Locate the cell with the specified text and output its (X, Y) center coordinate. 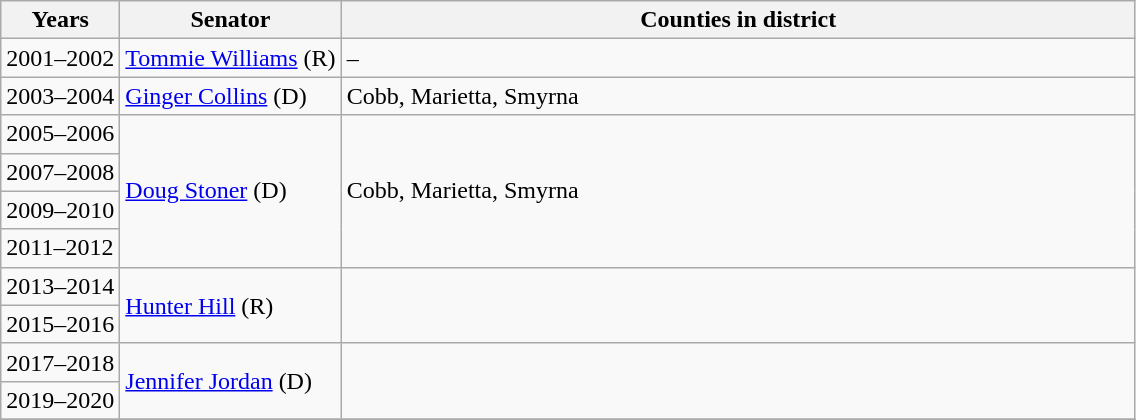
Years (60, 20)
Doug Stoner (D) (230, 191)
2019–2020 (60, 400)
2017–2018 (60, 362)
Jennifer Jordan (D) (230, 381)
Counties in district (738, 20)
Senator (230, 20)
2003–2004 (60, 96)
2015–2016 (60, 324)
2009–2010 (60, 210)
– (738, 58)
2005–2006 (60, 134)
Hunter Hill (R) (230, 305)
2007–2008 (60, 172)
2011–2012 (60, 248)
2013–2014 (60, 286)
Ginger Collins (D) (230, 96)
Tommie Williams (R) (230, 58)
2001–2002 (60, 58)
